Return the (x, y) coordinate for the center point of the cell that contains the specified text.  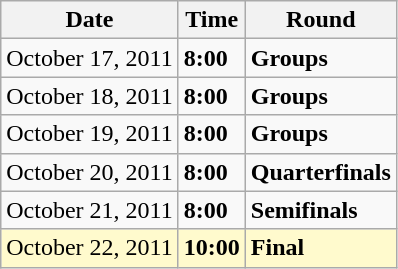
Semifinals (320, 210)
October 17, 2011 (90, 58)
10:00 (212, 248)
Quarterfinals (320, 172)
Final (320, 248)
Round (320, 20)
October 20, 2011 (90, 172)
October 21, 2011 (90, 210)
Time (212, 20)
October 22, 2011 (90, 248)
Date (90, 20)
October 19, 2011 (90, 134)
October 18, 2011 (90, 96)
